Search for the cell housing the specified text and yield its (x, y) center coordinate. 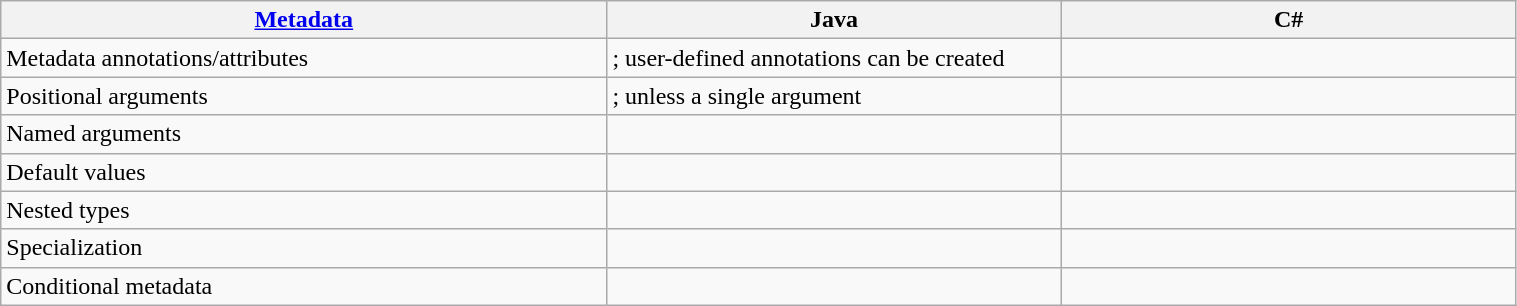
C# (1288, 20)
Specialization (304, 248)
Metadata annotations/attributes (304, 58)
; user-defined annotations can be created (834, 58)
Conditional metadata (304, 286)
Java (834, 20)
; unless a single argument (834, 96)
Nested types (304, 210)
Positional arguments (304, 96)
Metadata (304, 20)
Named arguments (304, 134)
Default values (304, 172)
